Detect which cell encompasses the target text, then output its (x, y) center coordinate. 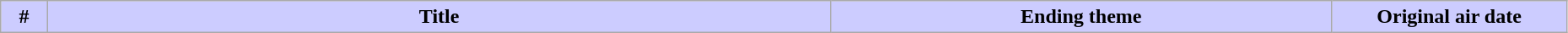
Ending theme (1081, 17)
# (24, 17)
Title (439, 17)
Original air date (1449, 17)
